Search for the cell housing the specified text and yield its [x, y] center coordinate. 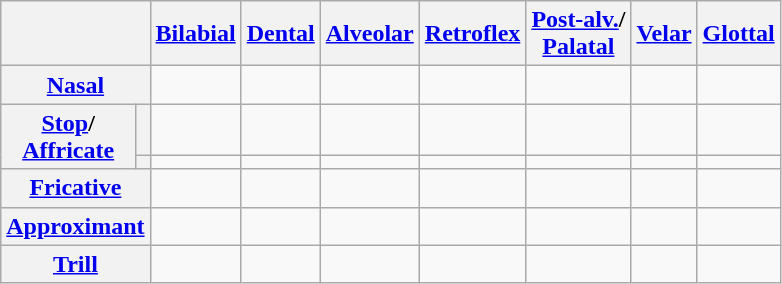
Approximant [76, 226]
Glottal [738, 34]
Nasal [76, 85]
Retroflex [472, 34]
Dental [280, 34]
Velar [664, 34]
Post-alv./Palatal [578, 34]
Fricative [76, 188]
Bilabial [196, 34]
Alveolar [370, 34]
Stop/Affricate [68, 136]
Trill [76, 264]
